Locate the cell with the specified text and output its (x, y) center coordinate. 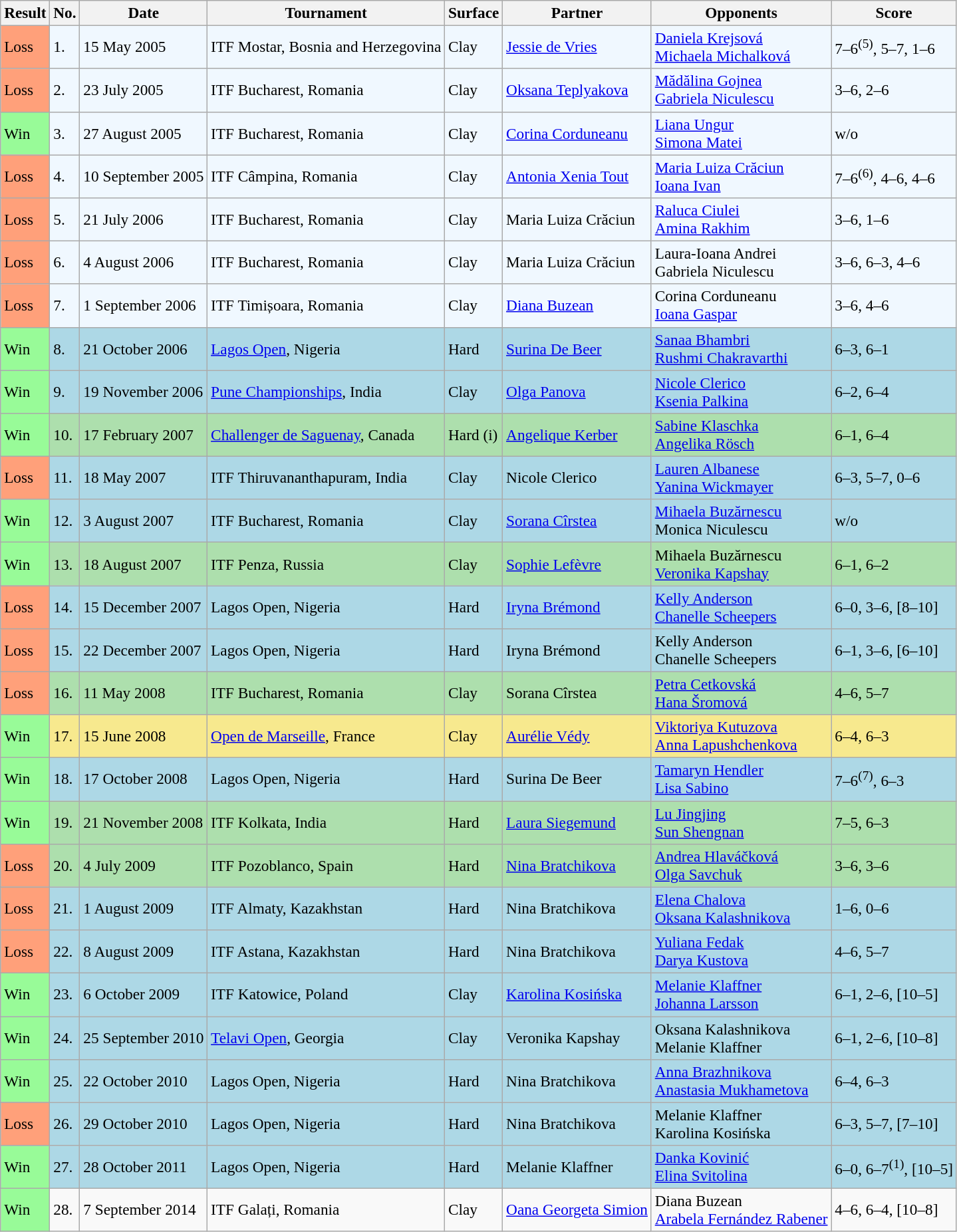
4 August 2006 (144, 262)
Telavi Open, Georgia (326, 1037)
15. (65, 650)
14. (65, 606)
ITF Pozoblanco, Spain (326, 866)
Score (894, 13)
6–1, 2–6, [10–8] (894, 1037)
Result (25, 13)
15 December 2007 (144, 606)
7. (65, 306)
ITF Thiruvananthapuram, India (326, 477)
Yuliana Fedak Darya Kustova (741, 951)
3–6, 4–6 (894, 306)
7–5, 6–3 (894, 822)
22 December 2007 (144, 650)
Sanaa Bhambri Rushmi Chakravarthi (741, 348)
ITF Mostar, Bosnia and Herzegovina (326, 47)
Corina Corduneanu (577, 133)
17. (65, 737)
6–0, 3–6, [8–10] (894, 606)
7–6(7), 6–3 (894, 779)
Angelique Kerber (577, 435)
6–1, 2–6, [10–5] (894, 995)
15 May 2005 (144, 47)
ITF Katowice, Poland (326, 995)
27. (65, 1166)
18 August 2007 (144, 564)
Melanie Klaffner Johanna Larsson (741, 995)
Oana Georgeta Simion (577, 1210)
18. (65, 779)
20. (65, 866)
ITF Galați, Romania (326, 1210)
Melanie Klaffner (577, 1166)
Danka Kovinić Elina Svitolina (741, 1166)
18 May 2007 (144, 477)
26. (65, 1124)
Date (144, 13)
Diana Buzean (577, 306)
6–3, 6–1 (894, 348)
ITF Câmpina, Romania (326, 176)
1–6, 0–6 (894, 908)
6 October 2009 (144, 995)
8 August 2009 (144, 951)
10. (65, 435)
27 August 2005 (144, 133)
7 September 2014 (144, 1210)
Oksana Kalashnikova Melanie Klaffner (741, 1037)
3–6, 3–6 (894, 866)
22 October 2010 (144, 1081)
Olga Panova (577, 391)
Mihaela Buzărnescu Veronika Kapshay (741, 564)
15 June 2008 (144, 737)
13. (65, 564)
6–1, 3–6, [6–10] (894, 650)
Mihaela Buzărnescu Monica Niculescu (741, 521)
Partner (577, 13)
6–3, 5–7, [7–10] (894, 1124)
11. (65, 477)
Sophie Lefèvre (577, 564)
9. (65, 391)
22. (65, 951)
5. (65, 219)
Pune Championships, India (326, 391)
ITF Timișoara, Romania (326, 306)
21 July 2006 (144, 219)
21 October 2006 (144, 348)
10 September 2005 (144, 176)
Lauren Albanese Yanina Wickmayer (741, 477)
Challenger de Saguenay, Canada (326, 435)
4–6, 6–4, [10–8] (894, 1210)
No. (65, 13)
6–0, 6–7(1), [10–5] (894, 1166)
Nicole Clerico Ksenia Palkina (741, 391)
Liana Ungur Simona Matei (741, 133)
19. (65, 822)
Anna Brazhnikova Anastasia Mukhametova (741, 1081)
Laura Siegemund (577, 822)
Open de Marseille, France (326, 737)
Melanie Klaffner Karolina Kosińska (741, 1124)
Andrea Hlaváčková Olga Savchuk (741, 866)
17 October 2008 (144, 779)
21. (65, 908)
23 July 2005 (144, 90)
Hard (i) (474, 435)
23. (65, 995)
11 May 2008 (144, 693)
Laura-Ioana Andrei Gabriela Niculescu (741, 262)
16. (65, 693)
Surface (474, 13)
1 August 2009 (144, 908)
Jessie de Vries (577, 47)
25 September 2010 (144, 1037)
7–6(5), 5–7, 1–6 (894, 47)
4. (65, 176)
Tamaryn Hendler Lisa Sabino (741, 779)
6–1, 6–4 (894, 435)
8. (65, 348)
Maria Luiza Crăciun Ioana Ivan (741, 176)
3 August 2007 (144, 521)
29 October 2010 (144, 1124)
3–6, 1–6 (894, 219)
ITF Penza, Russia (326, 564)
6–3, 5–7, 0–6 (894, 477)
3–6, 2–6 (894, 90)
Mădălina Gojnea Gabriela Niculescu (741, 90)
Veronika Kapshay (577, 1037)
25. (65, 1081)
21 November 2008 (144, 822)
Aurélie Védy (577, 737)
6–2, 6–4 (894, 391)
Karolina Kosińska (577, 995)
Opponents (741, 13)
ITF Kolkata, India (326, 822)
12. (65, 521)
3–6, 6–3, 4–6 (894, 262)
Viktoriya Kutuzova Anna Lapushchenkova (741, 737)
17 February 2007 (144, 435)
1. (65, 47)
Tournament (326, 13)
Diana Buzean Arabela Fernández Rabener (741, 1210)
3. (65, 133)
6. (65, 262)
Raluca Ciulei Amina Rakhim (741, 219)
Elena Chalova Oksana Kalashnikova (741, 908)
2. (65, 90)
28. (65, 1210)
Lu Jingjing Sun Shengnan (741, 822)
Nicole Clerico (577, 477)
Corina Corduneanu Ioana Gaspar (741, 306)
28 October 2011 (144, 1166)
24. (65, 1037)
1 September 2006 (144, 306)
Daniela Krejsová Michaela Michalková (741, 47)
Sabine Klaschka Angelika Rösch (741, 435)
Oksana Teplyakova (577, 90)
19 November 2006 (144, 391)
ITF Astana, Kazakhstan (326, 951)
Petra Cetkovská Hana Šromová (741, 693)
6–1, 6–2 (894, 564)
4 July 2009 (144, 866)
ITF Almaty, Kazakhstan (326, 908)
7–6(6), 4–6, 4–6 (894, 176)
Antonia Xenia Tout (577, 176)
